Locate the cell with the specified text and output its [X, Y] center coordinate. 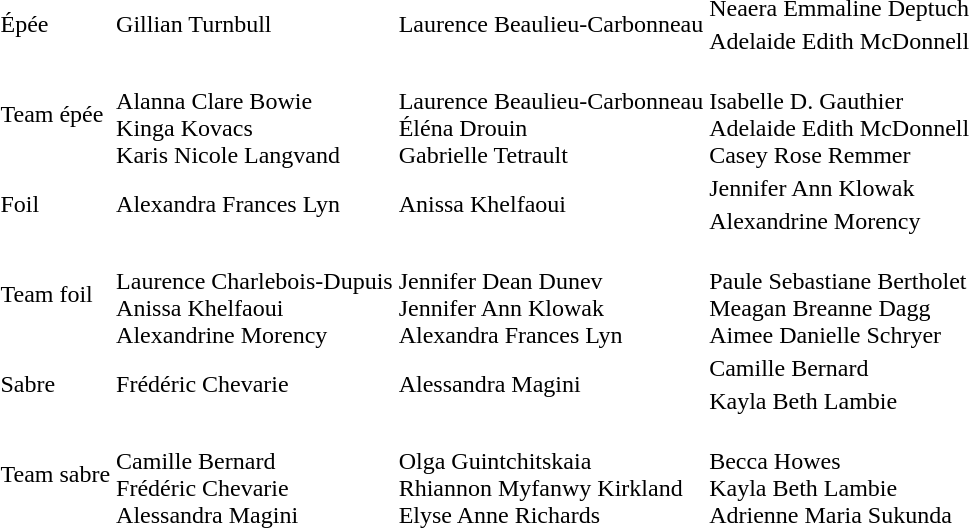
Alexandra Frances Lyn [255, 204]
Jennifer Dean DunevJennifer Ann KlowakAlexandra Frances Lyn [551, 294]
Alessandra Magini [551, 384]
Laurence Charlebois-DupuisAnissa KhelfaouiAlexandrine Morency [255, 294]
Frédéric Chevarie [255, 384]
Alanna Clare BowieKinga KovacsKaris Nicole Langvand [255, 114]
Laurence Beaulieu-CarbonneauÉléna DrouinGabrielle Tetrault [551, 114]
Anissa Khelfaoui [551, 204]
